Return [x, y] of the center of cell containing provided text 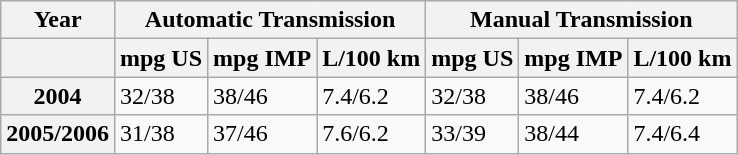
Automatic Transmission [270, 20]
7.4/6.4 [682, 134]
38/44 [574, 134]
31/38 [160, 134]
Year [58, 20]
37/46 [262, 134]
2005/2006 [58, 134]
2004 [58, 96]
Manual Transmission [582, 20]
7.6/6.2 [372, 134]
33/39 [472, 134]
